Return the [X, Y] coordinate for the center point of the cell that contains the specified text.  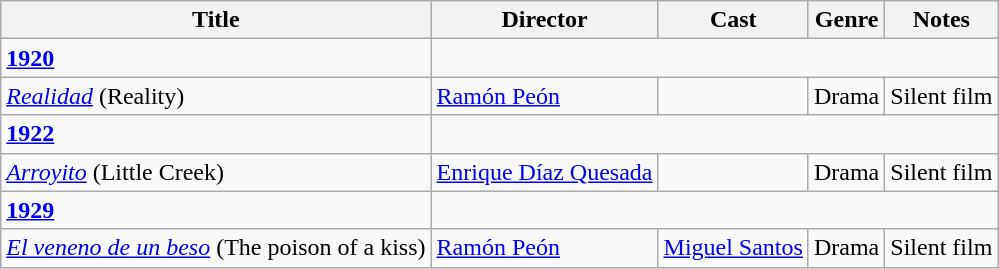
Miguel Santos [733, 248]
Notes [942, 20]
Cast [733, 20]
Enrique Díaz Quesada [544, 172]
Genre [846, 20]
1929 [216, 210]
Title [216, 20]
Arroyito (Little Creek) [216, 172]
El veneno de un beso (The poison of a kiss) [216, 248]
1922 [216, 134]
Director [544, 20]
1920 [216, 58]
Realidad (Reality) [216, 96]
